Find where the given text appears and provide that cell's center as [X, Y] coordinate. 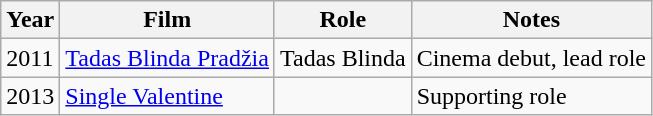
Film [168, 20]
Year [30, 20]
2013 [30, 96]
2011 [30, 58]
Single Valentine [168, 96]
Tadas Blinda Pradžia [168, 58]
Supporting role [531, 96]
Tadas Blinda [342, 58]
Cinema debut, lead role [531, 58]
Notes [531, 20]
Role [342, 20]
